Determine the [x, y] coordinate at the center of the cell enclosing the given text.  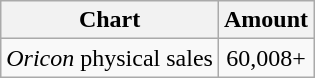
60,008+ [266, 58]
Chart [110, 20]
Amount [266, 20]
Oricon physical sales [110, 58]
